Pinpoint the cell where the given text exists, returning its [X, Y] midpoint coordinate. 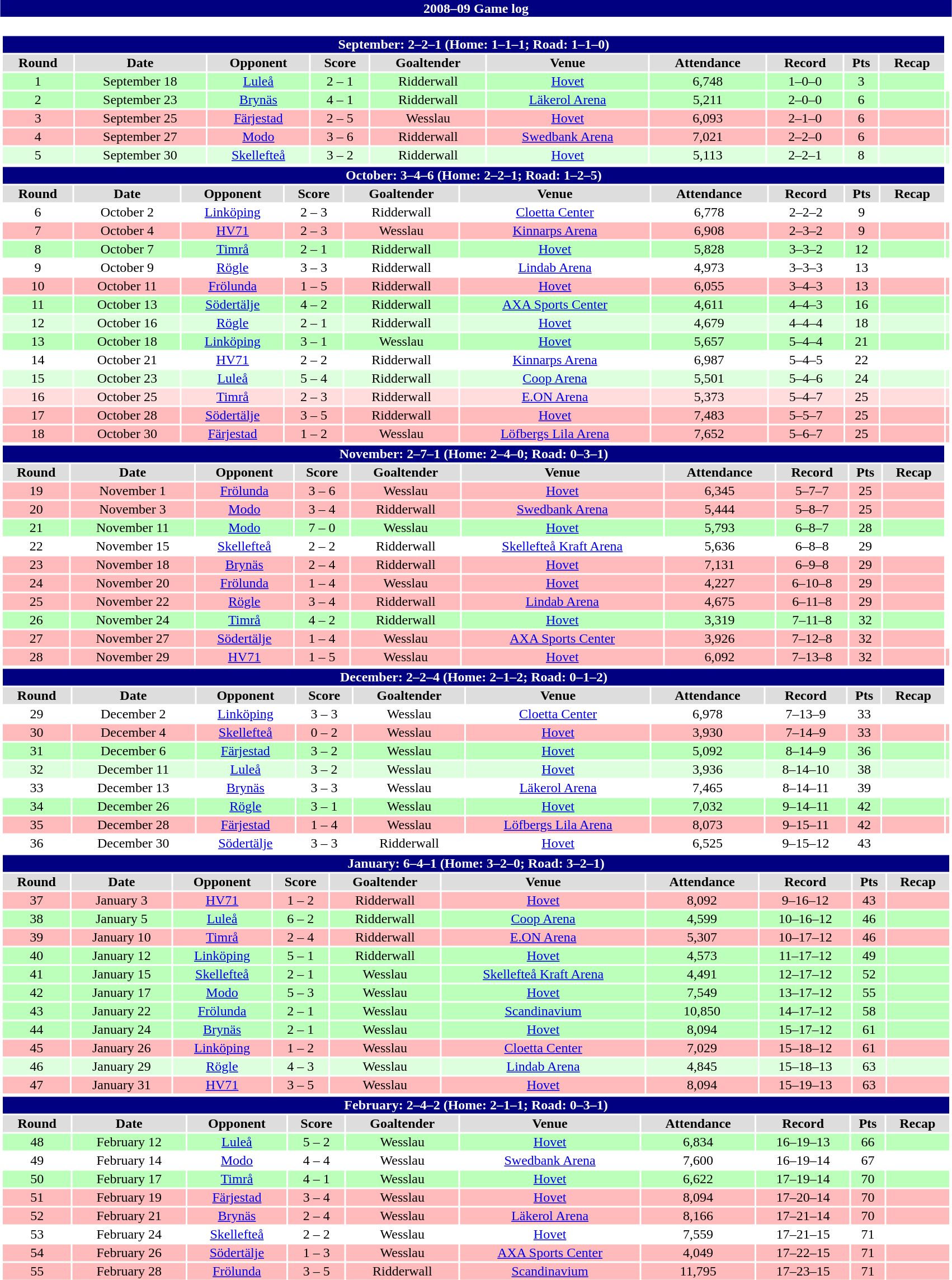
15 [37, 379]
40 [36, 956]
5,092 [708, 751]
8–14–10 [805, 769]
11,795 [698, 1272]
17 [37, 416]
February 17 [129, 1179]
5,307 [701, 937]
6–8–8 [812, 547]
January 3 [121, 900]
November 27 [133, 638]
September 23 [140, 100]
January 10 [121, 937]
17–21–14 [803, 1216]
44 [36, 1030]
3–3–2 [805, 249]
February 12 [129, 1142]
12–17–12 [805, 974]
30 [36, 732]
19 [36, 491]
5,828 [709, 249]
10–17–12 [805, 937]
14 [37, 360]
10,850 [701, 1011]
December 26 [133, 806]
9–16–12 [805, 900]
45 [36, 1048]
9–15–12 [805, 843]
2 [38, 100]
8–14–11 [805, 788]
7,465 [708, 788]
November 18 [133, 564]
6,525 [708, 843]
December: 2–2–4 (Home: 2–1–2; Road: 0–1–2) [473, 677]
September: 2–2–1 (Home: 1–1–1; Road: 1–1–0) [473, 44]
February 14 [129, 1161]
January 26 [121, 1048]
54 [37, 1253]
January: 6–4–1 (Home: 3–2–0; Road: 3–2–1) [475, 863]
January 29 [121, 1067]
13–17–12 [805, 993]
October 4 [128, 231]
4 – 3 [301, 1067]
34 [36, 806]
December 4 [133, 732]
October 28 [128, 416]
October 25 [128, 397]
17–22–15 [803, 1253]
6,748 [708, 81]
2–2–2 [805, 212]
0 – 2 [324, 732]
37 [36, 900]
6–10–8 [812, 583]
5,113 [708, 155]
6,908 [709, 231]
5,657 [709, 342]
10 [37, 286]
11 [37, 305]
7–12–8 [812, 638]
9–15–11 [805, 825]
September 27 [140, 137]
5–7–7 [812, 491]
6,345 [719, 491]
26 [36, 620]
February 21 [129, 1216]
5–6–7 [805, 434]
14–17–12 [805, 1011]
5,501 [709, 379]
5,793 [719, 528]
2008–09 Game log [476, 8]
7–11–8 [812, 620]
7–13–8 [812, 657]
3,926 [719, 638]
5 [38, 155]
53 [37, 1235]
6,987 [709, 360]
5–4–5 [805, 360]
5 – 2 [317, 1142]
16–19–14 [803, 1161]
October 21 [128, 360]
51 [37, 1198]
4,679 [709, 323]
4,491 [701, 974]
October: 3–4–6 (Home: 2–2–1; Road: 1–2–5) [473, 175]
50 [37, 1179]
8–14–9 [805, 751]
October 13 [128, 305]
2 – 5 [340, 118]
February 19 [129, 1198]
4,611 [709, 305]
4–4–4 [805, 323]
7–14–9 [805, 732]
4,599 [701, 919]
17–19–14 [803, 1179]
7,600 [698, 1161]
17–20–14 [803, 1198]
67 [868, 1161]
4,049 [698, 1253]
December 13 [133, 788]
5,444 [719, 510]
4 [38, 137]
3,319 [719, 620]
2–1–0 [805, 118]
7 [37, 231]
3,936 [708, 769]
15–19–13 [805, 1085]
January 5 [121, 919]
5,373 [709, 397]
4–4–3 [805, 305]
November 22 [133, 601]
1–0–0 [805, 81]
4,675 [719, 601]
5 – 4 [314, 379]
16–19–13 [803, 1142]
September 30 [140, 155]
15–18–13 [805, 1067]
11–17–12 [805, 956]
4,973 [709, 268]
6–8–7 [812, 528]
5–4–4 [805, 342]
5–4–7 [805, 397]
October 18 [128, 342]
1 – 3 [317, 1253]
2–0–0 [805, 100]
November 29 [133, 657]
6,092 [719, 657]
6,055 [709, 286]
3–4–3 [805, 286]
October 30 [128, 434]
6,622 [698, 1179]
3,930 [708, 732]
October 9 [128, 268]
10–16–12 [805, 919]
January 24 [121, 1030]
December 2 [133, 714]
February 24 [129, 1235]
October 16 [128, 323]
November 1 [133, 491]
December 11 [133, 769]
17–23–15 [803, 1272]
47 [36, 1085]
October 11 [128, 286]
6 – 2 [301, 919]
23 [36, 564]
October 7 [128, 249]
15–18–12 [805, 1048]
December 30 [133, 843]
8,166 [698, 1216]
5 – 3 [301, 993]
February 28 [129, 1272]
6,978 [708, 714]
6,093 [708, 118]
February 26 [129, 1253]
December 6 [133, 751]
4,845 [701, 1067]
October 2 [128, 212]
6–11–8 [812, 601]
35 [36, 825]
5–4–6 [805, 379]
7,131 [719, 564]
9–14–11 [805, 806]
January 22 [121, 1011]
1 [38, 81]
December 28 [133, 825]
20 [36, 510]
2–2–0 [805, 137]
7,029 [701, 1048]
6–9–8 [812, 564]
5 – 1 [301, 956]
8,092 [701, 900]
58 [869, 1011]
2–3–2 [805, 231]
November 15 [133, 547]
February: 2–4–2 (Home: 2–1–1; Road: 0–3–1) [475, 1105]
48 [37, 1142]
7–13–9 [805, 714]
November 11 [133, 528]
November 3 [133, 510]
November 20 [133, 583]
5–5–7 [805, 416]
7,549 [701, 993]
6,834 [698, 1142]
September 18 [140, 81]
5,636 [719, 547]
September 25 [140, 118]
October 23 [128, 379]
8,073 [708, 825]
7,483 [709, 416]
66 [868, 1142]
31 [36, 751]
5–8–7 [812, 510]
6,778 [709, 212]
January 31 [121, 1085]
7 – 0 [322, 528]
4 – 4 [317, 1161]
3–3–3 [805, 268]
4,227 [719, 583]
November: 2–7–1 (Home: 2–4–0; Road: 0–3–1) [473, 454]
41 [36, 974]
2–2–1 [805, 155]
27 [36, 638]
7,559 [698, 1235]
4,573 [701, 956]
7,021 [708, 137]
January 12 [121, 956]
7,652 [709, 434]
November 24 [133, 620]
15–17–12 [805, 1030]
January 17 [121, 993]
7,032 [708, 806]
January 15 [121, 974]
17–21–15 [803, 1235]
5,211 [708, 100]
